Pinpoint the cell where the given text exists, returning its (x, y) midpoint coordinate. 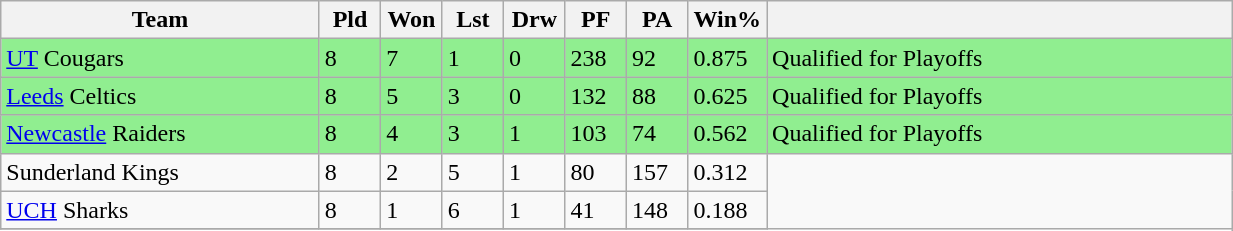
148 (656, 210)
Lst (472, 20)
80 (596, 172)
0.625 (728, 96)
Sunderland Kings (160, 172)
41 (596, 210)
0.312 (728, 172)
Team (160, 20)
92 (656, 58)
88 (656, 96)
Drw (534, 20)
Win% (728, 20)
Pld (350, 20)
Won (412, 20)
PF (596, 20)
7 (412, 58)
132 (596, 96)
103 (596, 134)
4 (412, 134)
74 (656, 134)
UCH Sharks (160, 210)
238 (596, 58)
2 (412, 172)
0.875 (728, 58)
157 (656, 172)
UT Cougars (160, 58)
Leeds Celtics (160, 96)
6 (472, 210)
PA (656, 20)
0.562 (728, 134)
0.188 (728, 210)
Newcastle Raiders (160, 134)
